Determine the (X, Y) coordinate at the center of the cell enclosing the given text.  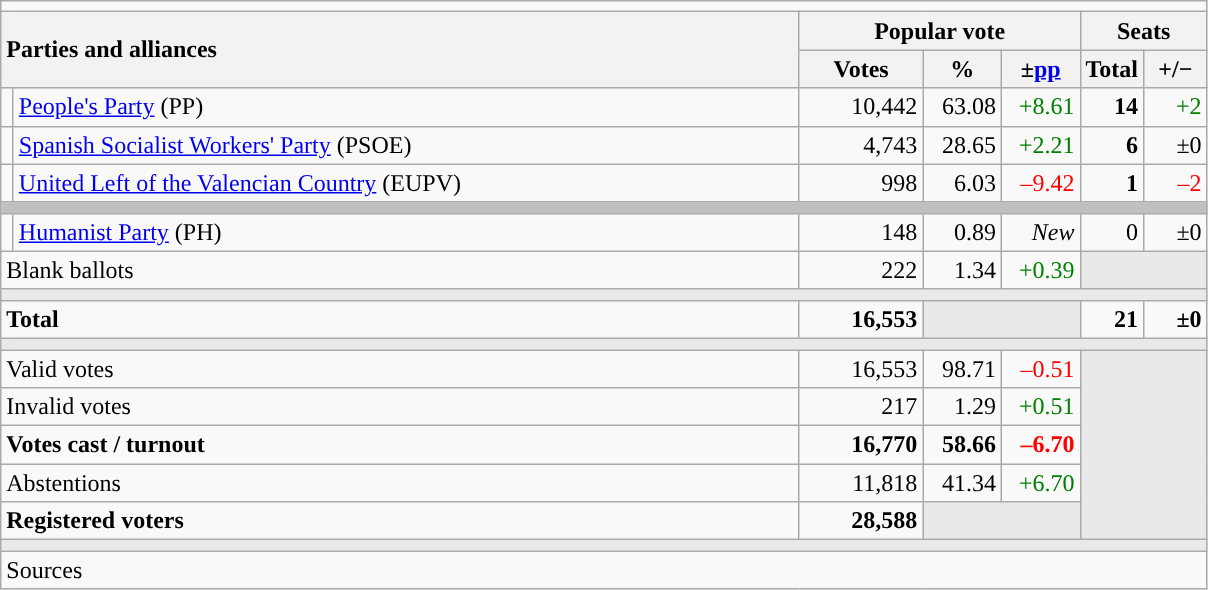
–9.42 (1040, 183)
Humanist Party (PH) (406, 232)
+0.39 (1040, 270)
28.65 (962, 145)
1.29 (962, 407)
United Left of the Valencian Country (EUPV) (406, 183)
+/− (1176, 69)
Sources (604, 570)
+6.70 (1040, 483)
% (962, 69)
Abstentions (400, 483)
6.03 (962, 183)
98.71 (962, 369)
+2 (1176, 107)
10,442 (861, 107)
998 (861, 183)
–2 (1176, 183)
+2.21 (1040, 145)
Valid votes (400, 369)
Seats (1144, 31)
63.08 (962, 107)
+8.61 (1040, 107)
16,770 (861, 445)
148 (861, 232)
New (1040, 232)
217 (861, 407)
+0.51 (1040, 407)
Parties and alliances (400, 50)
Blank ballots (400, 270)
People's Party (PP) (406, 107)
11,818 (861, 483)
0 (1112, 232)
1.34 (962, 270)
41.34 (962, 483)
±pp (1040, 69)
Votes (861, 69)
Votes cast / turnout (400, 445)
Spanish Socialist Workers' Party (PSOE) (406, 145)
222 (861, 270)
–6.70 (1040, 445)
4,743 (861, 145)
Registered voters (400, 521)
21 (1112, 319)
–0.51 (1040, 369)
0.89 (962, 232)
28,588 (861, 521)
14 (1112, 107)
58.66 (962, 445)
6 (1112, 145)
Popular vote (940, 31)
1 (1112, 183)
Invalid votes (400, 407)
